Return (X, Y) of the center of cell containing provided text 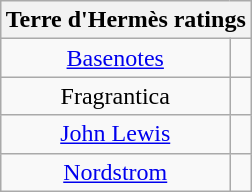
John Lewis (115, 134)
Terre d'Hermès ratings (126, 20)
Fragrantica (115, 96)
Nordstrom (115, 172)
Basenotes (115, 58)
